For the text-containing cell, return its midpoint in [x, y] coordinate format. 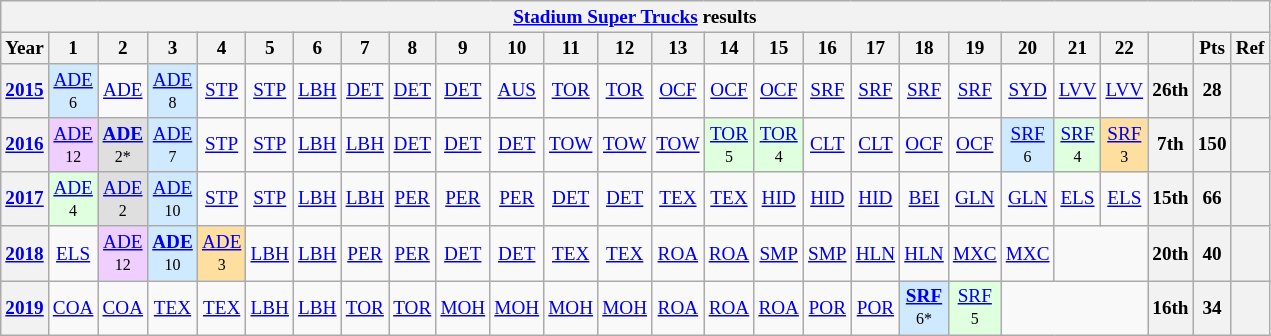
Stadium Super Trucks results [635, 17]
3 [173, 48]
ADE7 [173, 145]
150 [1212, 145]
ADE2 [123, 199]
28 [1212, 91]
66 [1212, 199]
ADE6 [73, 91]
16th [1170, 307]
ADE [123, 91]
TOR5 [729, 145]
2016 [25, 145]
8 [412, 48]
13 [678, 48]
2017 [25, 199]
TOR4 [779, 145]
2019 [25, 307]
ADE3 [222, 253]
22 [1124, 48]
7 [365, 48]
SRF6 [1028, 145]
6 [318, 48]
14 [729, 48]
12 [625, 48]
17 [876, 48]
2015 [25, 91]
10 [517, 48]
ADE8 [173, 91]
20 [1028, 48]
19 [974, 48]
BEI [924, 199]
18 [924, 48]
2 [123, 48]
1 [73, 48]
40 [1212, 253]
SRF4 [1078, 145]
9 [463, 48]
SRF3 [1124, 145]
26th [1170, 91]
34 [1212, 307]
11 [571, 48]
SRF6* [924, 307]
Pts [1212, 48]
Year [25, 48]
20th [1170, 253]
7th [1170, 145]
15th [1170, 199]
SYD [1028, 91]
2018 [25, 253]
15 [779, 48]
5 [270, 48]
ADE2* [123, 145]
SRF5 [974, 307]
4 [222, 48]
ADE4 [73, 199]
Ref [1250, 48]
21 [1078, 48]
16 [828, 48]
AUS [517, 91]
